Provide the [X, Y] coordinate of the cell's center where the given text is located.  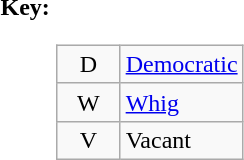
D [89, 64]
V [89, 140]
Democratic [182, 64]
Whig [182, 102]
W [89, 102]
Vacant [182, 140]
